Locate the cell with the specified text and output its (x, y) center coordinate. 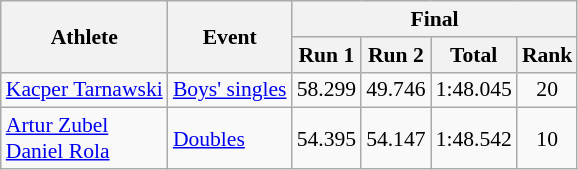
54.395 (326, 138)
1:48.045 (474, 90)
Kacper Tarnawski (84, 90)
Boys' singles (230, 90)
20 (548, 90)
Final (435, 19)
54.147 (396, 138)
Event (230, 36)
1:48.542 (474, 138)
Artur ZubelDaniel Rola (84, 138)
Athlete (84, 36)
Rank (548, 55)
49.746 (396, 90)
58.299 (326, 90)
Run 1 (326, 55)
Doubles (230, 138)
Run 2 (396, 55)
10 (548, 138)
Total (474, 55)
